Scan for the cell matching the given text and deliver its (x, y) coordinate at center. 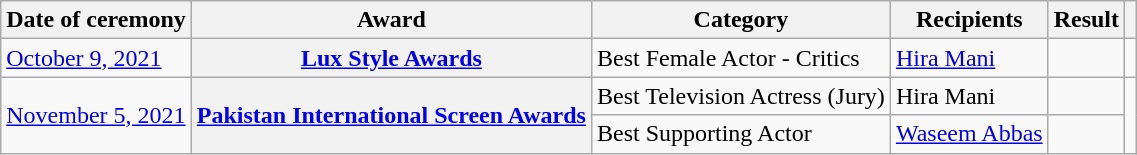
Best Television Actress (Jury) (740, 96)
Waseem Abbas (969, 134)
November 5, 2021 (96, 115)
Date of ceremony (96, 20)
October 9, 2021 (96, 58)
Award (391, 20)
Best Supporting Actor (740, 134)
Recipients (969, 20)
Lux Style Awards (391, 58)
Best Female Actor - Critics (740, 58)
Pakistan International Screen Awards (391, 115)
Category (740, 20)
Result (1086, 20)
